Return the (X, Y) coordinate for the center point of the cell that contains the specified text.  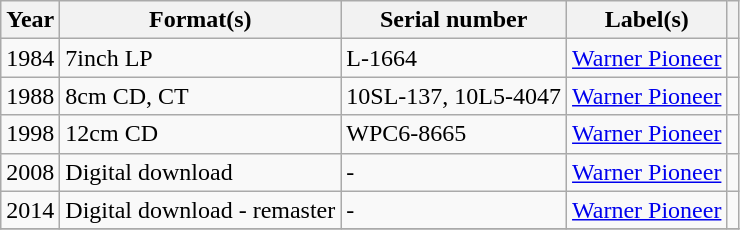
1984 (30, 58)
L-1664 (454, 58)
2008 (30, 172)
12cm CD (200, 134)
Serial number (454, 20)
Year (30, 20)
Format(s) (200, 20)
10SL-137, 10L5-4047 (454, 96)
7inch LP (200, 58)
WPC6-8665 (454, 134)
2014 (30, 210)
Label(s) (647, 20)
1988 (30, 96)
1998 (30, 134)
Digital download (200, 172)
Digital download - remaster (200, 210)
8cm CD, CT (200, 96)
